Detect which cell encompasses the target text, then output its (x, y) center coordinate. 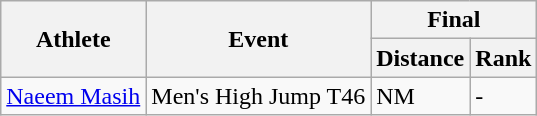
Men's High Jump T46 (258, 96)
Athlete (74, 39)
NM (420, 96)
Rank (504, 58)
Final (454, 20)
Event (258, 39)
Distance (420, 58)
Naeem Masih (74, 96)
- (504, 96)
